Search for the cell housing the specified text and yield its [x, y] center coordinate. 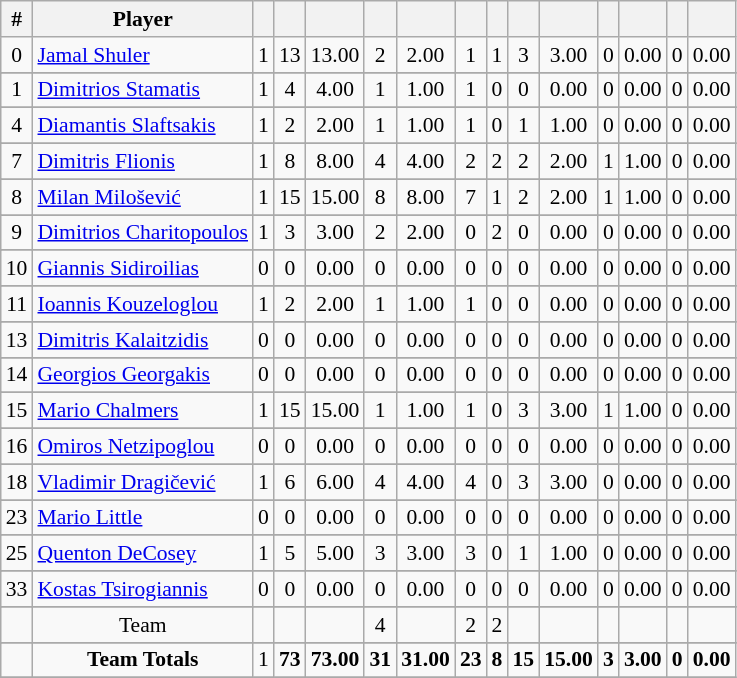
Dimitrios Charitopoulos [142, 233]
5.00 [336, 554]
Jamal Shuler [142, 55]
Giannis Sidiroilias [142, 269]
6 [290, 482]
Team Totals [142, 660]
11 [17, 304]
Vladimir Dragičević [142, 482]
31.00 [426, 660]
Dimitris Flionis [142, 162]
Kostas Tsirogiannis [142, 589]
# [17, 19]
Dimitrios Stamatis [142, 90]
Ioannis Kouzeloglou [142, 304]
14 [17, 375]
31 [380, 660]
Mario Chalmers [142, 411]
73 [290, 660]
Team [142, 625]
6.00 [336, 482]
Dimitris Kalaitzidis [142, 340]
33 [17, 589]
Mario Little [142, 518]
25 [17, 554]
Georgios Georgakis [142, 375]
9 [17, 233]
Quenton DeCosey [142, 554]
Omiros Netzipoglou [142, 447]
13.00 [336, 55]
Diamantis Slaftsakis [142, 126]
73.00 [336, 660]
18 [17, 482]
Player [142, 19]
Milan Milošević [142, 197]
16 [17, 447]
5 [290, 554]
10 [17, 269]
